Output the (X, Y) coordinate of the center of the cell containing the given text.  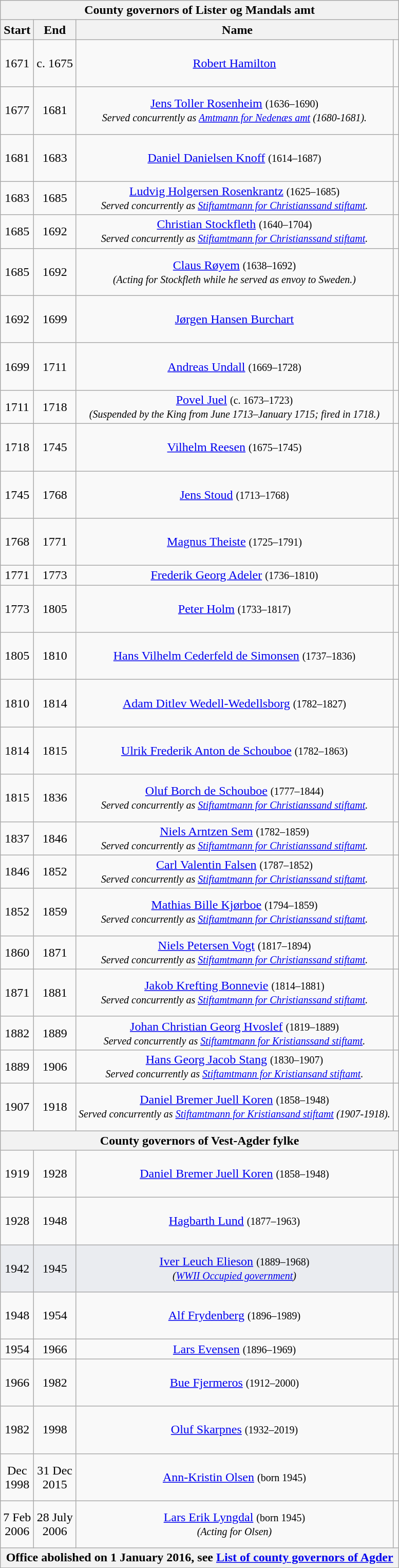
Ann-Kristin Olsen (born 1945) (235, 1477)
Oluf Skarpnes (1932–2019) (235, 1430)
Hagbarth Lund (1877–1963) (235, 1221)
County governors of Lister og Mandals amt (200, 10)
Andreas Undall (1669–1728) (235, 366)
Johan Christian Georg Hvoslef (1819–1889)Served concurrently as Stiftamtmann for Kristianssand stiftamt. (235, 1033)
Jens Stoud (1713–1768) (235, 494)
1677 (17, 110)
28 July2006 (55, 1524)
Oluf Borch de Schouboe (1777–1844)Served concurrently as Stiftamtmann for Christianssand stiftamt. (235, 798)
Jakob Krefting Bonnevie (1814–1881)Served concurrently as Stiftamtmann for Christianssand stiftamt. (235, 993)
Name (237, 30)
7 Feb2006 (17, 1524)
1942 (17, 1268)
1906 (55, 1067)
Iver Leuch Elieson (1889–1968)(WWII Occupied government) (235, 1268)
Hans Vilhelm Cederfeld de Simonsen (1737–1836) (235, 656)
Daniel Bremer Juell Koren (1858–1948) (235, 1174)
Start (17, 30)
Niels Arntzen Sem (1782–1859)Served concurrently as Stiftamtmann for Christianssand stiftamt. (235, 838)
Carl Valentin Falsen (1787–1852)Served concurrently as Stiftamtmann for Christianssand stiftamt. (235, 871)
Daniel Danielsen Knoff (1614–1687) (235, 158)
1918 (55, 1107)
County governors of Vest-Agder fylke (200, 1140)
1836 (55, 798)
Mathias Bille Kjørboe (1794–1859)Served concurrently as Stiftamtmann for Christianssand stiftamt. (235, 912)
Daniel Bremer Juell Koren (1858–1948)Served concurrently as Stiftamtmann for Kristiansand stiftamt (1907-1918). (235, 1107)
Claus Røyem (1638–1692)(Acting for Stockfleth while he served as envoy to Sweden.) (235, 272)
1882 (17, 1033)
Jørgen Hansen Burchart (235, 319)
1860 (17, 953)
Alf Frydenberg (1896–1989) (235, 1316)
1837 (17, 838)
Niels Petersen Vogt (1817–1894)Served concurrently as Stiftamtmann for Christianssand stiftamt. (235, 953)
Magnus Theiste (1725–1791) (235, 542)
31 Dec2015 (55, 1477)
Ulrik Frederik Anton de Schouboe (1782–1863) (235, 751)
Adam Ditlev Wedell-Wedellsborg (1782–1827) (235, 703)
1859 (55, 912)
1998 (55, 1430)
Frederik Georg Adeler (1736–1810) (235, 575)
Christian Stockfleth (1640–1704)Served concurrently as Stiftamtmann for Christianssand stiftamt. (235, 231)
1881 (55, 993)
Vilhelm Reesen (1675–1745) (235, 447)
1907 (17, 1107)
Jens Toller Rosenheim (1636–1690)Served concurrently as Amtmann for Nedenæs amt (1680-1681). (235, 110)
Robert Hamilton (235, 63)
Hans Georg Jacob Stang (1830–1907)Served concurrently as Stiftamtmann for Kristiansand stiftamt. (235, 1067)
Dec1998 (17, 1477)
Peter Holm (1733–1817) (235, 609)
Povel Juel (c. 1673–1723)(Suspended by the King from June 1713–January 1715; fired in 1718.) (235, 407)
Lars Evensen (1896–1969) (235, 1349)
Ludvig Holgersen Rosenkrantz (1625–1685)Served concurrently as Stiftamtmann for Christianssand stiftamt. (235, 198)
End (55, 30)
Office abolished on 1 January 2016, see List of county governors of Agder (200, 1558)
Bue Fjermeros (1912–2000) (235, 1383)
1919 (17, 1174)
Lars Erik Lyngdal (born 1945)(Acting for Olsen) (235, 1524)
1945 (55, 1268)
1671 (17, 63)
c. 1675 (55, 63)
